Find where the given text appears and provide that cell's center as (x, y) coordinate. 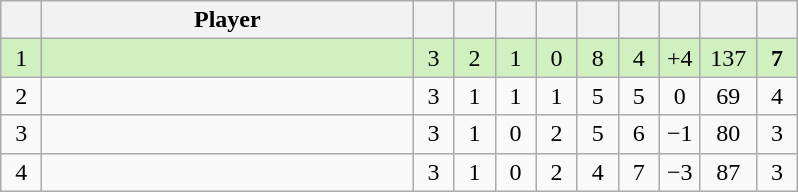
6 (638, 134)
137 (728, 58)
Player (228, 20)
87 (728, 172)
−1 (680, 134)
−3 (680, 172)
+4 (680, 58)
69 (728, 96)
8 (598, 58)
80 (728, 134)
